Pinpoint the cell where the given text exists, returning its [X, Y] midpoint coordinate. 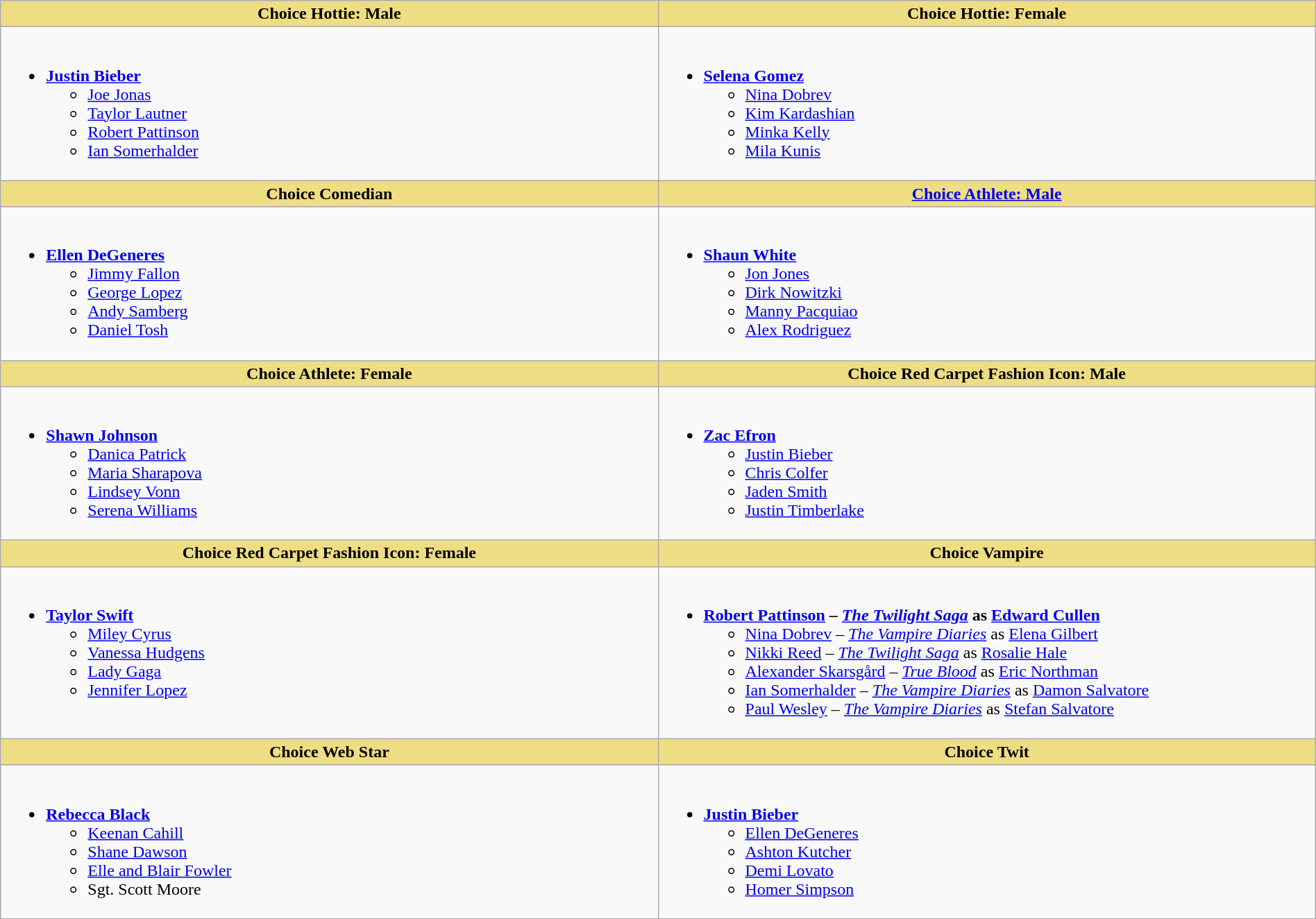
Selena GomezNina DobrevKim KardashianMinka KellyMila Kunis [987, 104]
Choice Athlete: Female [329, 373]
Choice Comedian [329, 194]
Choice Vampire [987, 553]
Shaun WhiteJon JonesDirk NowitzkiManny PacquiaoAlex Rodriguez [987, 283]
Choice Red Carpet Fashion Icon: Male [987, 373]
Choice Web Star [329, 752]
Ellen DeGeneresJimmy FallonGeorge LopezAndy SambergDaniel Tosh [329, 283]
Choice Red Carpet Fashion Icon: Female [329, 553]
Shawn JohnsonDanica PatrickMaria SharapovaLindsey VonnSerena Williams [329, 464]
Rebecca BlackKeenan CahillShane DawsonElle and Blair FowlerSgt. Scott Moore [329, 841]
Choice Athlete: Male [987, 194]
Choice Hottie: Female [987, 14]
Justin BieberEllen DeGeneresAshton KutcherDemi LovatoHomer Simpson [987, 841]
Taylor SwiftMiley CyrusVanessa HudgensLady GagaJennifer Lopez [329, 652]
Justin BieberJoe JonasTaylor LautnerRobert PattinsonIan Somerhalder [329, 104]
Zac EfronJustin BieberChris ColferJaden SmithJustin Timberlake [987, 464]
Choice Hottie: Male [329, 14]
Choice Twit [987, 752]
